From the cell containing the given text, extract its center point as [X, Y] coordinate. 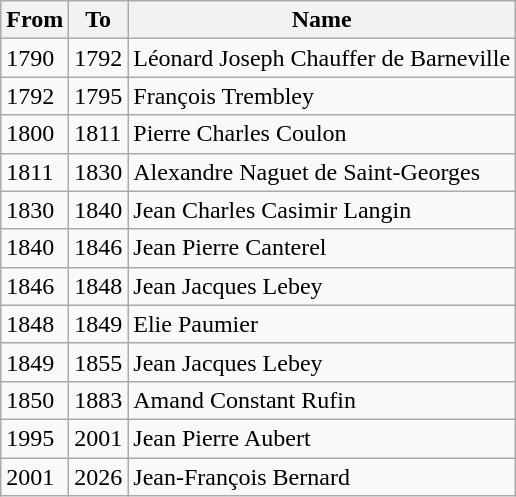
Name [322, 20]
1790 [35, 58]
1800 [35, 134]
1795 [98, 96]
Alexandre Naguet de Saint-Georges [322, 172]
To [98, 20]
Jean Charles Casimir Langin [322, 210]
Elie Paumier [322, 324]
1883 [98, 400]
Jean-François Bernard [322, 477]
1855 [98, 362]
François Trembley [322, 96]
Amand Constant Rufin [322, 400]
Jean Pierre Canterel [322, 248]
1850 [35, 400]
From [35, 20]
Pierre Charles Coulon [322, 134]
1995 [35, 438]
2026 [98, 477]
Jean Pierre Aubert [322, 438]
Léonard Joseph Chauffer de Barneville [322, 58]
